Detect which cell encompasses the target text, then output its [X, Y] center coordinate. 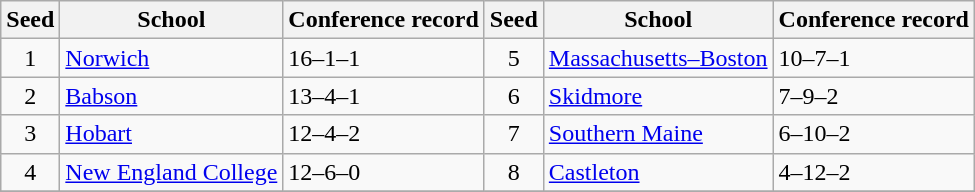
3 [30, 134]
New England College [172, 172]
13–4–1 [384, 96]
8 [514, 172]
Southern Maine [658, 134]
5 [514, 58]
Castleton [658, 172]
1 [30, 58]
2 [30, 96]
Massachusetts–Boston [658, 58]
12–6–0 [384, 172]
12–4–2 [384, 134]
4–12–2 [874, 172]
7 [514, 134]
16–1–1 [384, 58]
6 [514, 96]
Norwich [172, 58]
Hobart [172, 134]
7–9–2 [874, 96]
6–10–2 [874, 134]
Skidmore [658, 96]
4 [30, 172]
Babson [172, 96]
10–7–1 [874, 58]
